Search for the cell housing the specified text and yield its (X, Y) center coordinate. 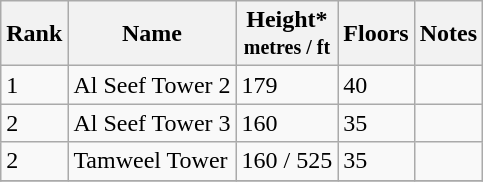
Tamweel Tower (152, 161)
Al Seef Tower 3 (152, 123)
Floors (376, 34)
160 (287, 123)
40 (376, 85)
Height* metres / ft (287, 34)
Rank (34, 34)
179 (287, 85)
160 / 525 (287, 161)
Notes (448, 34)
Name (152, 34)
1 (34, 85)
Al Seef Tower 2 (152, 85)
